Locate the cell with the specified text and output its [X, Y] center coordinate. 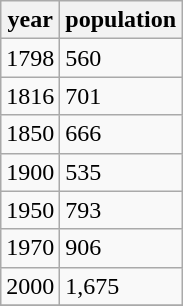
1,675 [121, 286]
1950 [30, 210]
year [30, 20]
793 [121, 210]
1900 [30, 172]
535 [121, 172]
1970 [30, 248]
2000 [30, 286]
560 [121, 58]
population [121, 20]
701 [121, 96]
1798 [30, 58]
1850 [30, 134]
666 [121, 134]
1816 [30, 96]
906 [121, 248]
